For the text-containing cell, return its midpoint in (x, y) coordinate format. 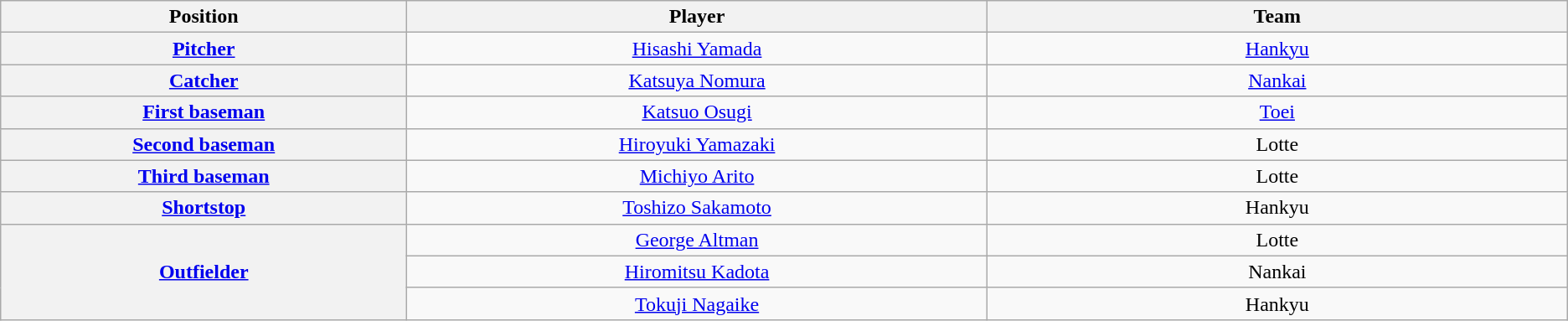
Hiroyuki Yamazaki (697, 144)
Katsuya Nomura (697, 80)
First baseman (204, 112)
Pitcher (204, 49)
Shortstop (204, 208)
Tokuji Nagaike (697, 303)
Hisashi Yamada (697, 49)
Toshizo Sakamoto (697, 208)
Hiromitsu Kadota (697, 272)
Toei (1277, 112)
Second baseman (204, 144)
Outfielder (204, 272)
Katsuo Osugi (697, 112)
Player (697, 17)
Michiyo Arito (697, 176)
George Altman (697, 240)
Position (204, 17)
Team (1277, 17)
Third baseman (204, 176)
Catcher (204, 80)
